Search for the cell housing the specified text and yield its [X, Y] center coordinate. 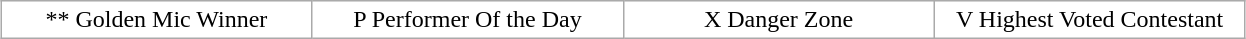
X Danger Zone [778, 20]
V Highest Voted Contestant [1090, 20]
** Golden Mic Winner [156, 20]
P Performer Of the Day [468, 20]
